Output the (X, Y) coordinate of the center of the cell containing the given text.  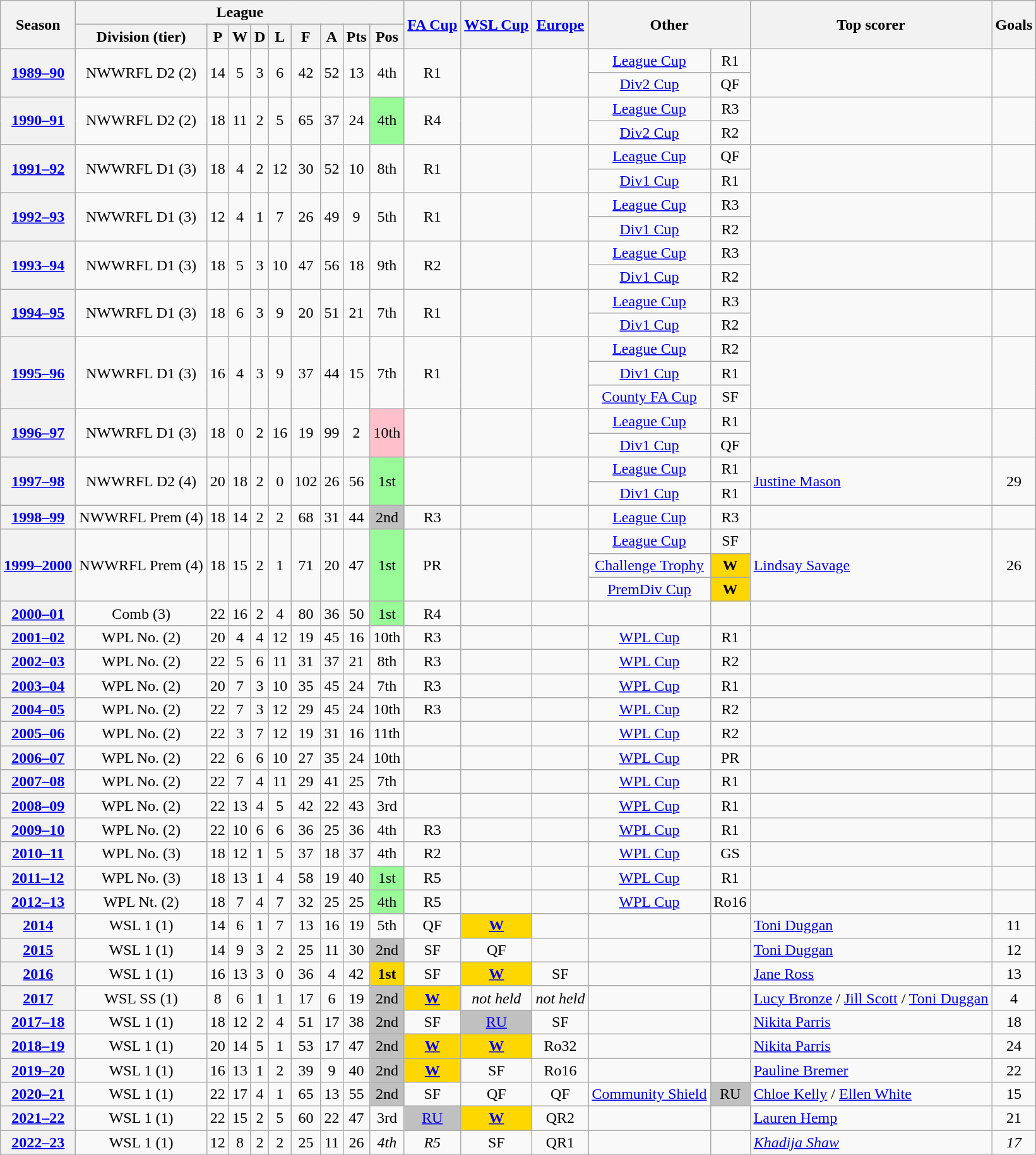
Other (669, 25)
49 (332, 217)
2021–22 (38, 1118)
58 (306, 878)
2009–10 (38, 830)
9th (387, 265)
Goals (1014, 25)
1995–96 (38, 373)
11th (387, 734)
2010–11 (38, 854)
2007–08 (38, 782)
2017 (38, 998)
Justine Mason (871, 481)
2005–06 (38, 734)
1997–98 (38, 481)
Division (tier) (141, 37)
41 (332, 782)
F (306, 37)
League (240, 13)
80 (306, 613)
2001–02 (38, 637)
1994–95 (38, 313)
99 (332, 433)
1993–94 (38, 265)
2017–18 (38, 1022)
WSL SS (1) (141, 998)
Community Shield (649, 1094)
2000–01 (38, 613)
2020–21 (38, 1094)
Season (38, 25)
NWWRFL D2 (4) (141, 481)
Pauline Bremer (871, 1070)
WSL Cup (496, 25)
D (259, 37)
Europe (561, 25)
68 (306, 517)
71 (306, 565)
1998–99 (38, 517)
Pts (356, 37)
QR1 (561, 1142)
39 (306, 1070)
2016 (38, 974)
Khadija Shaw (871, 1142)
2002–03 (38, 661)
2018–19 (38, 1046)
27 (306, 758)
1990–91 (38, 121)
Ro32 (561, 1046)
FA Cup (432, 25)
60 (306, 1118)
Lauren Hemp (871, 1118)
PremDiv Cup (649, 589)
2015 (38, 950)
Comb (3) (141, 613)
32 (306, 902)
2008–09 (38, 806)
Challenge Trophy (649, 565)
2019–20 (38, 1070)
1996–97 (38, 433)
55 (356, 1094)
QR2 (561, 1118)
102 (306, 481)
Jane Ross (871, 974)
A (332, 37)
38 (356, 1022)
L (280, 37)
2011–12 (38, 878)
Chloe Kelly / Ellen White (871, 1094)
P (217, 37)
2014 (38, 926)
1991–92 (38, 169)
Pos (387, 37)
1999–2000 (38, 565)
Top scorer (871, 25)
2022–23 (38, 1142)
2012–13 (38, 902)
53 (306, 1046)
1992–93 (38, 217)
WPL Nt. (2) (141, 902)
1989–90 (38, 73)
2003–04 (38, 685)
County FA Cup (649, 397)
GS (730, 854)
50 (356, 613)
Lucy Bronze / Jill Scott / Toni Duggan (871, 998)
2004–05 (38, 710)
43 (356, 806)
2006–07 (38, 758)
Lindsay Savage (871, 565)
